Capture the cell that displays the provided text and extract its (X, Y) central coordinate. 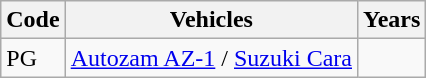
Code (33, 20)
PG (33, 58)
Vehicles (211, 20)
Autozam AZ-1 / Suzuki Cara (211, 58)
Years (392, 20)
